Return the [x, y] coordinate for the center point of the cell that contains the specified text.  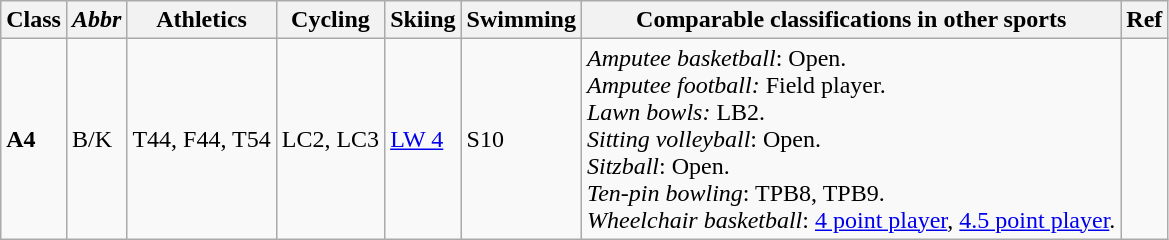
Ref [1144, 20]
Skiing [423, 20]
T44, F44, T54 [202, 139]
Cycling [330, 20]
Class [34, 20]
S10 [521, 139]
Athletics [202, 20]
LC2, LC3 [330, 139]
Abbr [96, 20]
Swimming [521, 20]
B/K [96, 139]
LW 4 [423, 139]
A4 [34, 139]
Comparable classifications in other sports [850, 20]
